For the text-containing cell, return its midpoint in [X, Y] coordinate format. 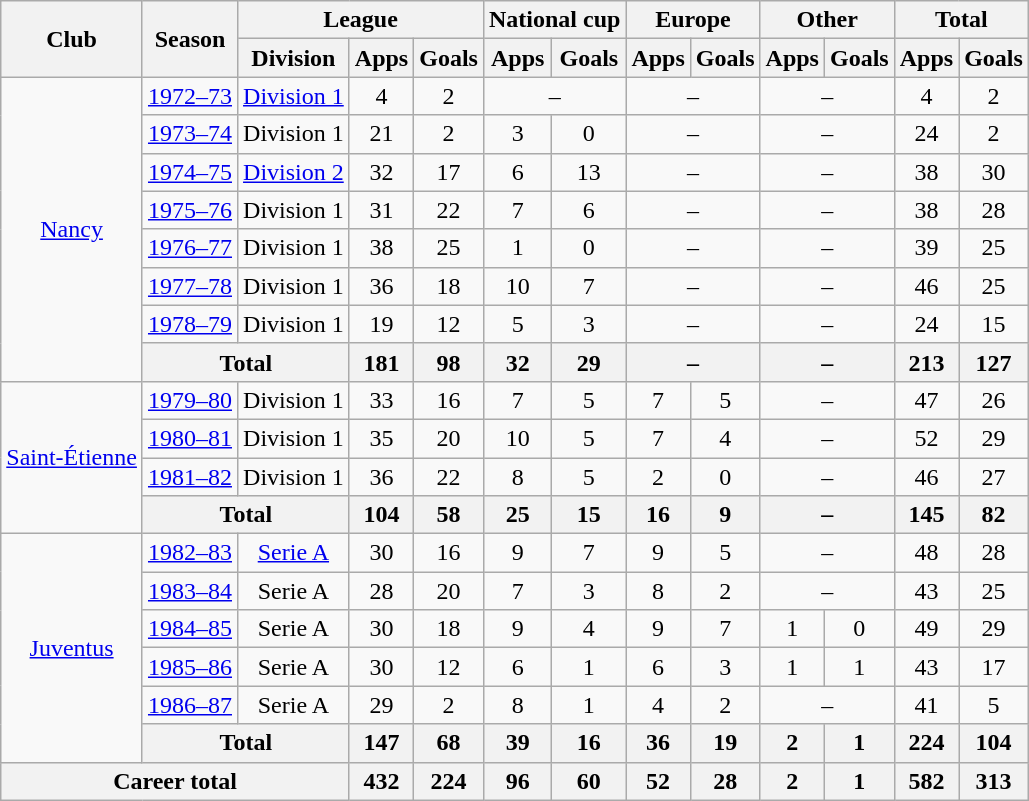
1978–79 [190, 324]
47 [926, 400]
Juventus [72, 648]
1980–81 [190, 438]
Career total [176, 781]
1975–76 [190, 210]
213 [926, 362]
League [361, 20]
48 [926, 553]
1986–87 [190, 705]
1983–84 [190, 591]
Club [72, 39]
1984–85 [190, 629]
60 [589, 781]
1974–75 [190, 172]
1981–82 [190, 477]
35 [381, 438]
145 [926, 515]
68 [449, 743]
58 [449, 515]
1973–74 [190, 134]
582 [926, 781]
33 [381, 400]
96 [517, 781]
1972–73 [190, 96]
98 [449, 362]
127 [994, 362]
26 [994, 400]
Season [190, 39]
13 [589, 172]
41 [926, 705]
432 [381, 781]
Other [827, 20]
27 [994, 477]
181 [381, 362]
Division [294, 58]
82 [994, 515]
313 [994, 781]
1977–78 [190, 286]
Saint-Étienne [72, 457]
1985–86 [190, 667]
Nancy [72, 229]
National cup [554, 20]
49 [926, 629]
1976–77 [190, 248]
Europe [693, 20]
Division 2 [294, 172]
31 [381, 210]
147 [381, 743]
21 [381, 134]
1979–80 [190, 400]
1982–83 [190, 553]
